Determine the (x, y) coordinate at the center of the cell enclosing the given text.  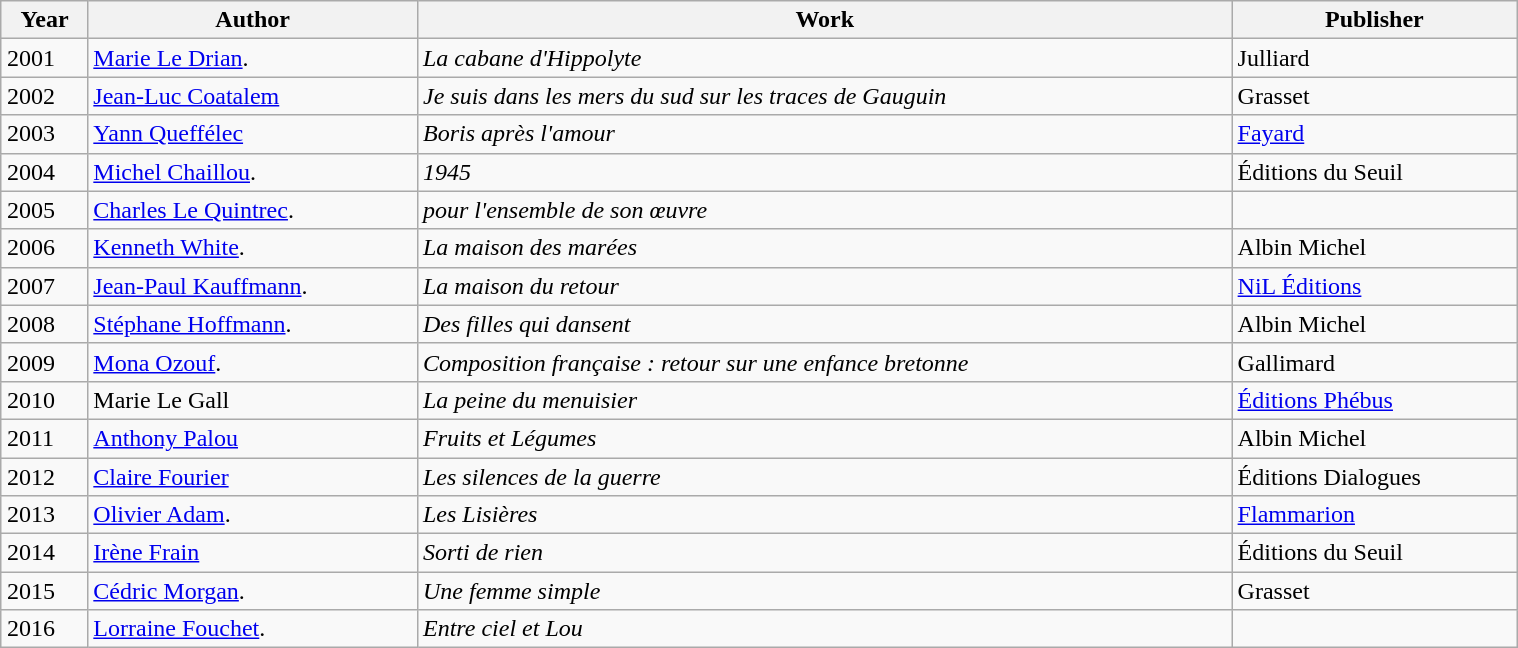
2005 (44, 210)
2007 (44, 286)
Michel Chaillou. (253, 172)
Jean-Luc Coatalem (253, 96)
Claire Fourier (253, 477)
Charles Le Quintrec. (253, 210)
Boris après l'amour (824, 134)
Jean-Paul Kauffmann. (253, 286)
Julliard (1374, 58)
2003 (44, 134)
Publisher (1374, 20)
2001 (44, 58)
Composition française : retour sur une enfance bretonne (824, 362)
1945 (824, 172)
La cabane d'Hippolyte (824, 58)
La peine du menuisier (824, 400)
Entre ciel et Lou (824, 629)
Author (253, 20)
Les Lisières (824, 515)
Irène Frain (253, 553)
Éditions Dialogues (1374, 477)
Une femme simple (824, 591)
Les silences de la guerre (824, 477)
Work (824, 20)
Gallimard (1374, 362)
pour l'ensemble de son œuvre (824, 210)
La maison du retour (824, 286)
Fayard (1374, 134)
2013 (44, 515)
2014 (44, 553)
2004 (44, 172)
Yann Queffélec (253, 134)
2008 (44, 324)
La maison des marées (824, 248)
2011 (44, 438)
Éditions Phébus (1374, 400)
Stéphane Hoffmann. (253, 324)
2016 (44, 629)
Fruits et Légumes (824, 438)
Kenneth White. (253, 248)
2015 (44, 591)
Olivier Adam. (253, 515)
Sorti de rien (824, 553)
Des filles qui dansent (824, 324)
2012 (44, 477)
Marie Le Gall (253, 400)
2009 (44, 362)
2006 (44, 248)
NiL Éditions (1374, 286)
2002 (44, 96)
Anthony Palou (253, 438)
Marie Le Drian. (253, 58)
Flammarion (1374, 515)
Lorraine Fouchet. (253, 629)
Je suis dans les mers du sud sur les traces de Gauguin (824, 96)
Mona Ozouf. (253, 362)
Cédric Morgan. (253, 591)
Year (44, 20)
2010 (44, 400)
